Scan for the cell matching the given text and deliver its (X, Y) coordinate at center. 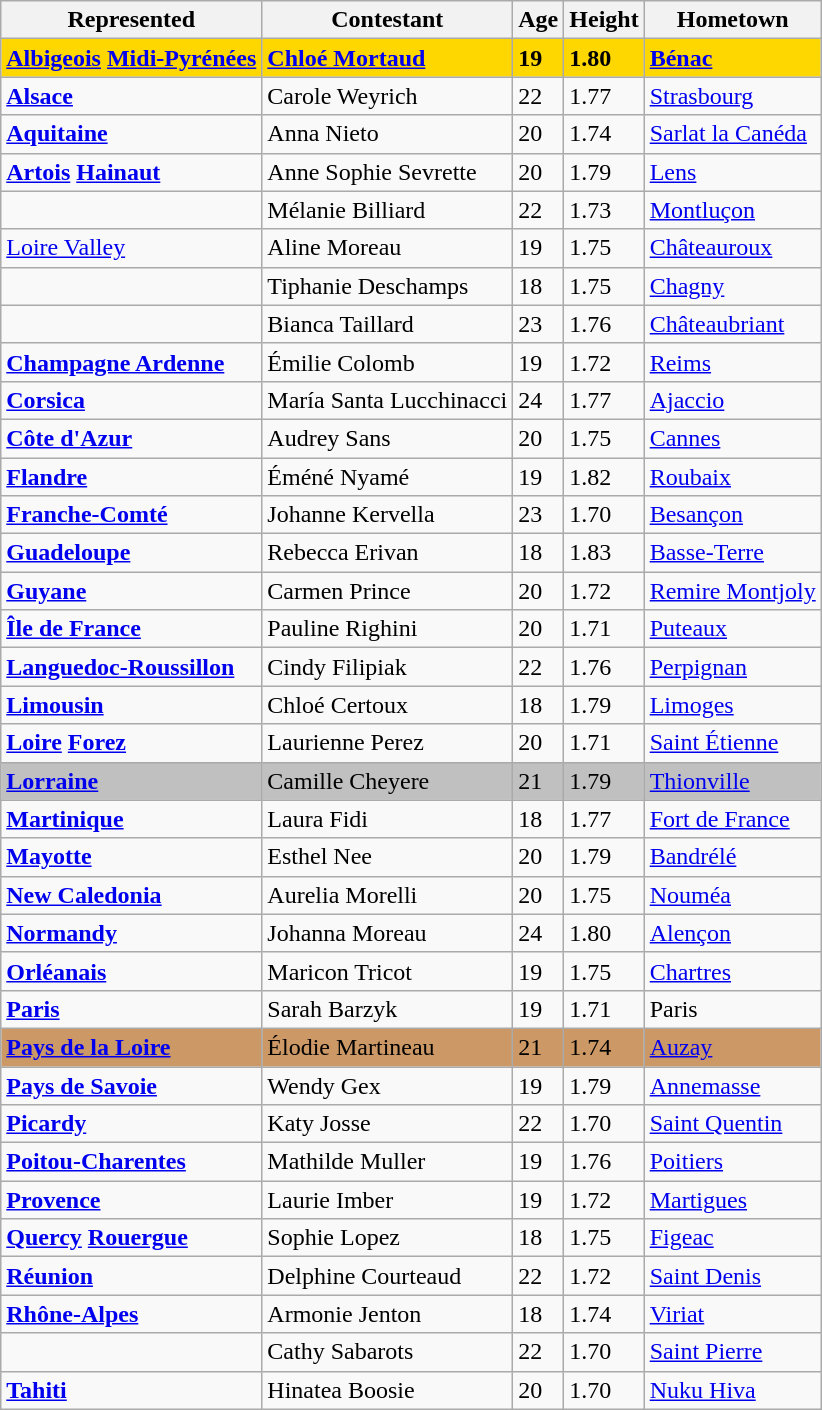
Normandy (132, 933)
Châteaubriant (732, 324)
Loire Valley (132, 248)
Corsica (132, 400)
Limousin (132, 705)
Chloé Certoux (388, 705)
Saint Étienne (732, 743)
1.82 (604, 477)
Pays de la Loire (132, 1047)
Delphine Courteaud (388, 1276)
Hinatea Boosie (388, 1390)
Reims (732, 362)
Rebecca Erivan (388, 553)
Esthel Nee (388, 857)
Guyane (132, 591)
1.83 (604, 553)
Ajaccio (732, 400)
Poitiers (732, 1162)
Chartres (732, 971)
Chagny (732, 286)
Cannes (732, 438)
Guadeloupe (132, 553)
Puteaux (732, 629)
Perpignan (732, 667)
Bianca Taillard (388, 324)
Aurelia Morelli (388, 895)
Laurie Imber (388, 1200)
Franche-Comté (132, 515)
Nuku Hiva (732, 1390)
Remire Montjoly (732, 591)
Languedoc-Roussillon (132, 667)
Châteauroux (732, 248)
Camille Cheyere (388, 781)
Provence (132, 1200)
Champagne Ardenne (132, 362)
Audrey Sans (388, 438)
Tahiti (132, 1390)
Mayotte (132, 857)
Aquitaine (132, 134)
Limoges (732, 705)
Réunion (132, 1276)
Height (604, 20)
Viriat (732, 1314)
Annemasse (732, 1085)
Aline Moreau (388, 248)
Contestant (388, 20)
Lens (732, 172)
Strasbourg (732, 96)
Éméné Nyamé (388, 477)
Tiphanie Deschamps (388, 286)
Basse-Terre (732, 553)
Lorraine (132, 781)
Hometown (732, 20)
Orléanais (132, 971)
Wendy Gex (388, 1085)
Saint Denis (732, 1276)
Bandrélé (732, 857)
Île de France (132, 629)
Saint Pierre (732, 1352)
Picardy (132, 1124)
Katy Josse (388, 1124)
María Santa Lucchinacci (388, 400)
Pauline Righini (388, 629)
Martigues (732, 1200)
Martinique (132, 819)
Cindy Filipiak (388, 667)
Quercy Rouergue (132, 1238)
Carmen Prince (388, 591)
Rhône-Alpes (132, 1314)
Flandre (132, 477)
Johanne Kervella (388, 515)
Mélanie Billiard (388, 210)
Alençon (732, 933)
Anna Nieto (388, 134)
Armonie Jenton (388, 1314)
Age (538, 20)
Côte d'Azur (132, 438)
Élodie Martineau (388, 1047)
Sarlat la Canéda (732, 134)
Loire Forez (132, 743)
New Caledonia (132, 895)
Émilie Colomb (388, 362)
Mathilde Muller (388, 1162)
Sophie Lopez (388, 1238)
Roubaix (732, 477)
Artois Hainaut (132, 172)
Thionville (732, 781)
Alsace (132, 96)
Anne Sophie Sevrette (388, 172)
Poitou-Charentes (132, 1162)
Figeac (732, 1238)
Besançon (732, 515)
Sarah Barzyk (388, 1009)
Carole Weyrich (388, 96)
Chloé Mortaud (388, 58)
Represented (132, 20)
Albigeois Midi-Pyrénées (132, 58)
Saint Quentin (732, 1124)
Cathy Sabarots (388, 1352)
1.73 (604, 210)
Montluçon (732, 210)
Laura Fidi (388, 819)
Bénac (732, 58)
Laurienne Perez (388, 743)
Nouméa (732, 895)
Johanna Moreau (388, 933)
Auzay (732, 1047)
Fort de France (732, 819)
Maricon Tricot (388, 971)
Pays de Savoie (132, 1085)
